Output the [x, y] coordinate of the center of the cell containing the given text.  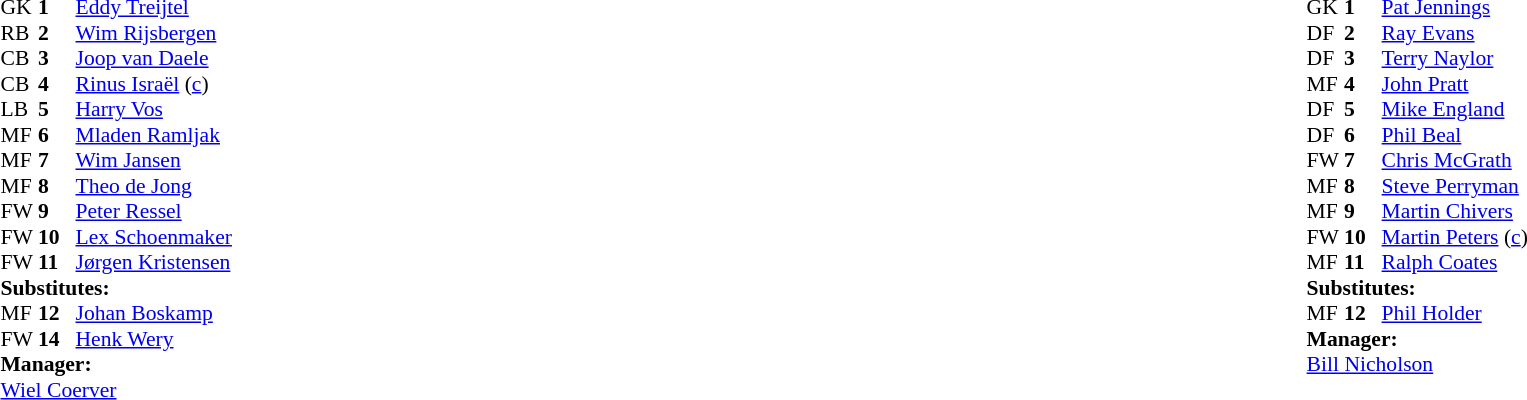
RB [19, 33]
Mladen Ramljak [154, 135]
Harry Vos [154, 109]
Wim Rijsbergen [154, 33]
Manager: [116, 365]
Johan Boskamp [154, 313]
Lex Schoenmaker [154, 237]
Peter Ressel [154, 211]
Theo de Jong [154, 186]
LB [19, 109]
Henk Wery [154, 339]
Wim Jansen [154, 161]
14 [57, 339]
Jørgen Kristensen [154, 263]
Joop van Daele [154, 59]
Substitutes: [116, 288]
Rinus Israël (c) [154, 84]
